Locate the cell with the specified text and output its (x, y) center coordinate. 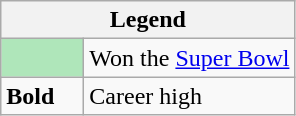
Career high (190, 96)
Won the Super Bowl (190, 58)
Bold (42, 96)
Legend (148, 20)
